Locate the cell with the specified text and output its [x, y] center coordinate. 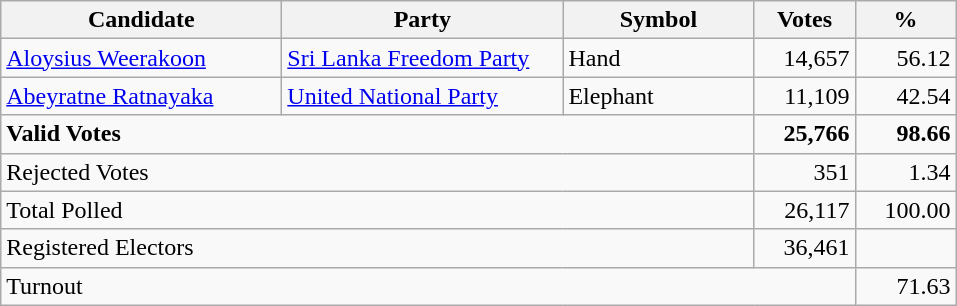
Valid Votes [378, 134]
Aloysius Weerakoon [142, 58]
25,766 [804, 134]
Sri Lanka Freedom Party [422, 58]
26,117 [804, 210]
1.34 [906, 172]
Elephant [658, 96]
56.12 [906, 58]
Turnout [428, 286]
Candidate [142, 20]
United National Party [422, 96]
351 [804, 172]
11,109 [804, 96]
98.66 [906, 134]
71.63 [906, 286]
Total Polled [378, 210]
Hand [658, 58]
Rejected Votes [378, 172]
14,657 [804, 58]
Party [422, 20]
Votes [804, 20]
Symbol [658, 20]
36,461 [804, 248]
% [906, 20]
Registered Electors [378, 248]
100.00 [906, 210]
42.54 [906, 96]
Abeyratne Ratnayaka [142, 96]
